Capture the cell that displays the provided text and extract its (x, y) central coordinate. 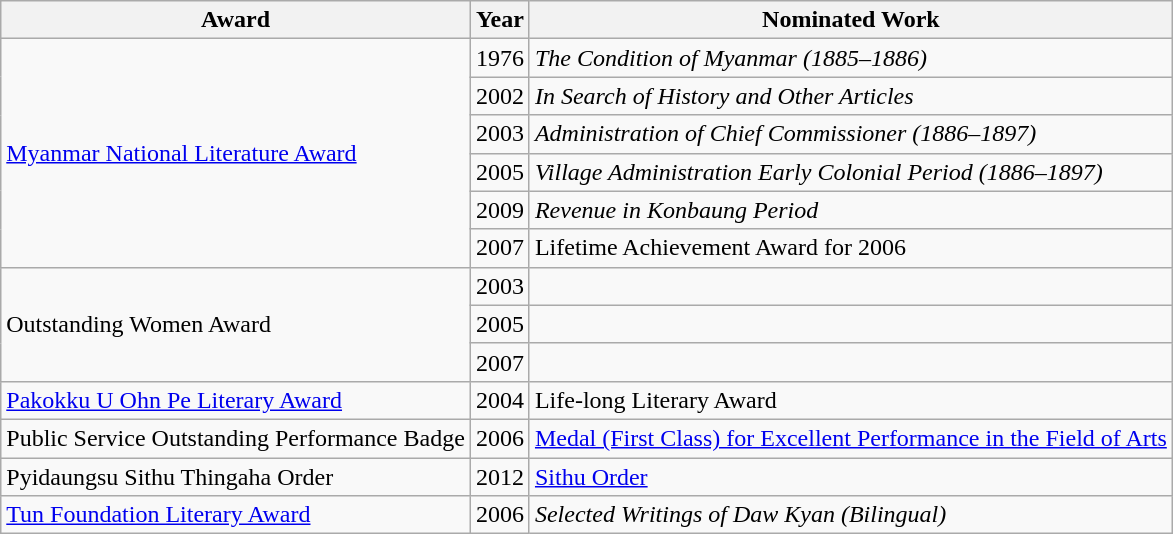
1976 (500, 58)
2009 (500, 210)
2002 (500, 96)
Selected Writings of Daw Kyan (Bilingual) (850, 515)
Outstanding Women Award (236, 324)
2004 (500, 400)
In Search of History and Other Articles (850, 96)
Village Administration Early Colonial Period (1886–1897) (850, 172)
Award (236, 20)
Administration of Chief Commissioner (1886–1897) (850, 134)
Tun Foundation Literary Award (236, 515)
Myanmar National Literature Award (236, 153)
Sithu Order (850, 477)
Pyidaungsu Sithu Thingaha Order (236, 477)
Nominated Work (850, 20)
Year (500, 20)
Lifetime Achievement Award for 2006 (850, 248)
Pakokku U Ohn Pe Literary Award (236, 400)
Public Service Outstanding Performance Badge (236, 438)
The Condition of Myanmar (1885–1886) (850, 58)
2012 (500, 477)
Medal (First Class) for Excellent Performance in the Field of Arts (850, 438)
Revenue in Konbaung Period (850, 210)
Life-long Literary Award (850, 400)
